Detect which cell encompasses the target text, then output its (x, y) center coordinate. 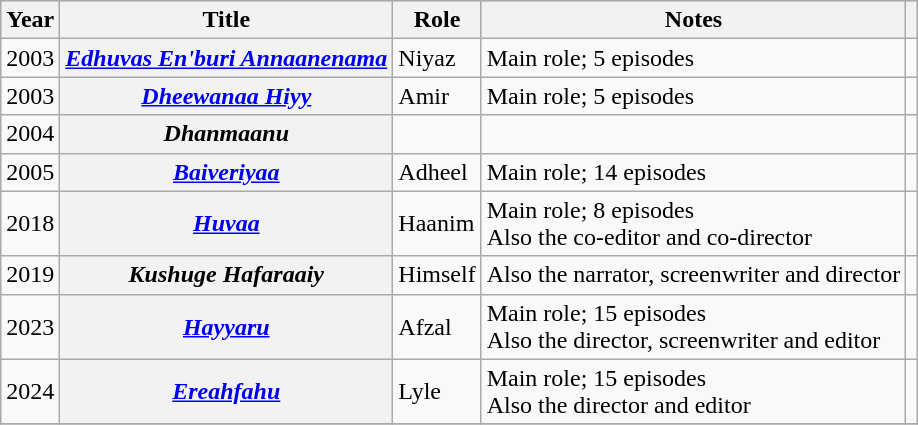
2024 (30, 392)
Main role; 8 episodesAlso the co-editor and co-director (694, 224)
2004 (30, 134)
Year (30, 20)
Amir (437, 96)
Dheewanaa Hiyy (226, 96)
Dhanmaanu (226, 134)
Title (226, 20)
Also the narrator, screenwriter and director (694, 275)
Main role; 14 episodes (694, 172)
2018 (30, 224)
Afzal (437, 326)
Ereahfahu (226, 392)
2023 (30, 326)
Hayyaru (226, 326)
Himself (437, 275)
Notes (694, 20)
2019 (30, 275)
Baiveriyaa (226, 172)
Niyaz (437, 58)
Edhuvas En'buri Annaanenama (226, 58)
Role (437, 20)
Main role; 15 episodesAlso the director and editor (694, 392)
2005 (30, 172)
Haanim (437, 224)
Kushuge Hafaraaiy (226, 275)
Main role; 15 episodesAlso the director, screenwriter and editor (694, 326)
Lyle (437, 392)
Huvaa (226, 224)
Adheel (437, 172)
